Provide the [X, Y] coordinate of the cell's center where the given text is located.  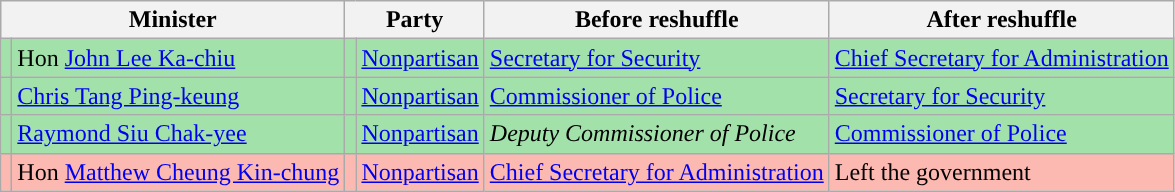
Minister [173, 20]
After reshuffle [1002, 20]
Before reshuffle [656, 20]
Chris Tang Ping-keung [178, 96]
Party [414, 20]
Hon Matthew Cheung Kin-chung [178, 172]
Raymond Siu Chak-yee [178, 134]
Left the government [1002, 172]
Deputy Commissioner of Police [656, 134]
Hon John Lee Ka-chiu [178, 58]
